Output the [X, Y] coordinate of the center of the cell containing the given text.  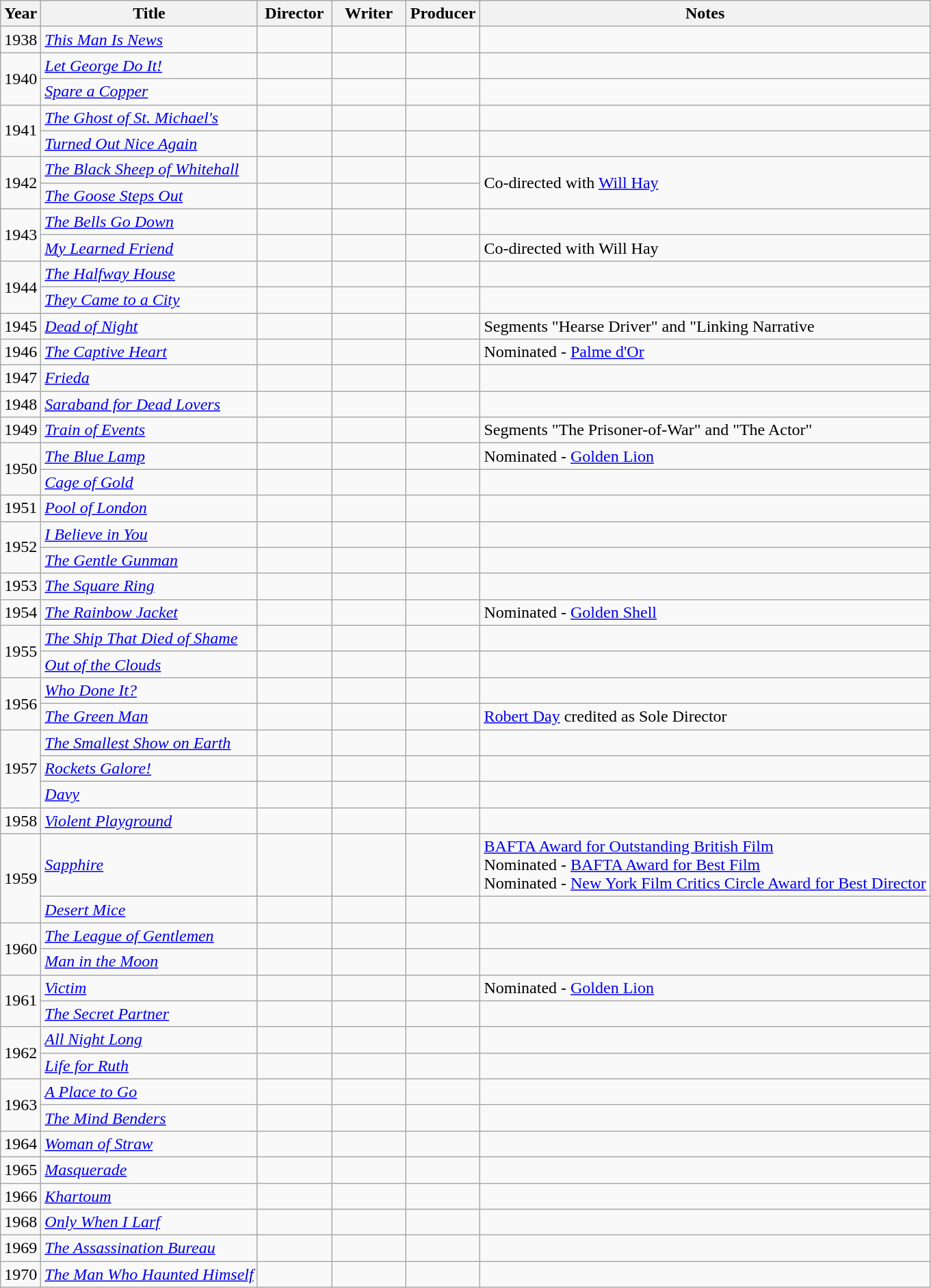
Year [21, 14]
1964 [21, 1144]
Segments "Hearse Driver" and "Linking Narrative [705, 326]
The Man Who Haunted Himself [149, 1274]
I Believe in You [149, 534]
Violent Playground [149, 821]
They Came to a City [149, 300]
Sapphire [149, 865]
1950 [21, 469]
1959 [21, 878]
1969 [21, 1248]
1949 [21, 430]
My Learned Friend [149, 248]
Turned Out Nice Again [149, 144]
The League of Gentlemen [149, 936]
The Ghost of St. Michael's [149, 118]
1956 [21, 703]
A Place to Go [149, 1092]
Frieda [149, 378]
Spare a Copper [149, 92]
Title [149, 14]
BAFTA Award for Outstanding British FilmNominated - BAFTA Award for Best FilmNominated - New York Film Critics Circle Award for Best Director [705, 865]
Victim [149, 988]
Dead of Night [149, 326]
1968 [21, 1222]
1960 [21, 949]
The Ship That Died of Shame [149, 638]
Out of the Clouds [149, 664]
The Secret Partner [149, 1014]
The Assassination Bureau [149, 1248]
1954 [21, 612]
1953 [21, 586]
Producer [443, 14]
1946 [21, 352]
1943 [21, 235]
1965 [21, 1170]
Cage of Gold [149, 482]
The Black Sheep of Whitehall [149, 170]
Pool of London [149, 508]
1940 [21, 79]
1962 [21, 1053]
1966 [21, 1196]
1947 [21, 378]
1938 [21, 40]
1941 [21, 131]
Only When I Larf [149, 1222]
1970 [21, 1274]
The Rainbow Jacket [149, 612]
The Mind Benders [149, 1118]
Rockets Galore! [149, 769]
Saraband for Dead Lovers [149, 404]
Segments "The Prisoner-of-War" and "The Actor" [705, 430]
Life for Ruth [149, 1066]
Davy [149, 795]
Masquerade [149, 1170]
The Halfway House [149, 274]
Train of Events [149, 430]
The Captive Heart [149, 352]
1963 [21, 1105]
1955 [21, 651]
The Square Ring [149, 586]
The Gentle Gunman [149, 560]
Nominated - Palme d'Or [705, 352]
The Blue Lamp [149, 456]
All Night Long [149, 1040]
Writer [369, 14]
This Man Is News [149, 40]
The Goose Steps Out [149, 196]
1948 [21, 404]
Who Done It? [149, 690]
Woman of Straw [149, 1144]
Director [294, 14]
Khartoum [149, 1196]
Nominated - Golden Shell [705, 612]
Man in the Moon [149, 962]
1957 [21, 768]
Notes [705, 14]
The Green Man [149, 716]
Robert Day credited as Sole Director [705, 716]
1952 [21, 547]
Desert Mice [149, 910]
1961 [21, 1001]
The Smallest Show on Earth [149, 742]
The Bells Go Down [149, 222]
1958 [21, 821]
1951 [21, 508]
1945 [21, 326]
1944 [21, 287]
1942 [21, 183]
Let George Do It! [149, 66]
